Determine the (x, y) coordinate at the center of the cell enclosing the given text.  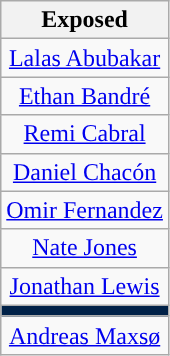
Daniel Chacón (85, 172)
Remi Cabral (85, 134)
Nate Jones (85, 248)
Omir Fernandez (85, 210)
Ethan Bandré (85, 96)
Exposed (85, 20)
Jonathan Lewis (85, 286)
Lalas Abubakar (85, 58)
Andreas Maxsø (85, 335)
